Capture the cell that displays the provided text and extract its (x, y) central coordinate. 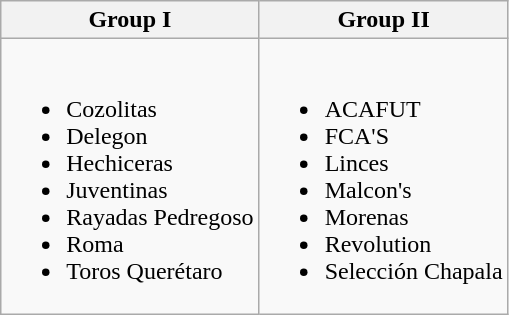
ACAFUTFCA'SLincesMalcon'sMorenasRevolutionSelección Chapala (384, 176)
Group I (130, 20)
CozolitasDelegonHechicerasJuventinasRayadas PedregosoRomaToros Querétaro (130, 176)
Group II (384, 20)
